Search for the cell housing the specified text and yield its [x, y] center coordinate. 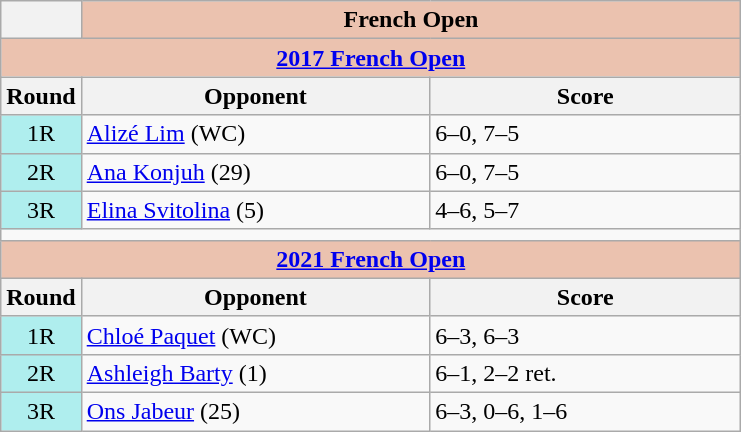
6–3, 0–6, 1–6 [586, 411]
6–1, 2–2 ret. [586, 373]
French Open [411, 20]
4–6, 5–7 [586, 210]
Elina Svitolina (5) [256, 210]
2021 French Open [371, 259]
6–3, 6–3 [586, 335]
Ons Jabeur (25) [256, 411]
Ashleigh Barty (1) [256, 373]
Chloé Paquet (WC) [256, 335]
2017 French Open [371, 58]
Ana Konjuh (29) [256, 172]
Alizé Lim (WC) [256, 134]
